Output the [X, Y] coordinate of the center of the cell containing the given text.  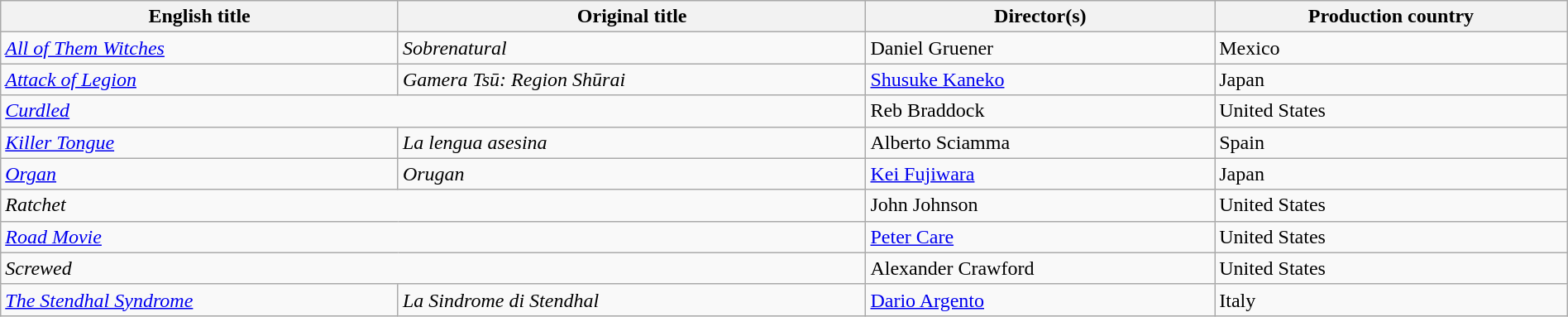
Ratchet [433, 205]
Peter Care [1040, 237]
Killer Tongue [200, 142]
Mexico [1391, 48]
Director(s) [1040, 17]
Orugan [632, 174]
Italy [1391, 300]
Spain [1391, 142]
Curdled [433, 111]
Reb Braddock [1040, 111]
Alberto Sciamma [1040, 142]
The Stendhal Syndrome [200, 300]
Organ [200, 174]
Road Movie [433, 237]
Screwed [433, 268]
Production country [1391, 17]
Daniel Gruener [1040, 48]
Original title [632, 17]
John Johnson [1040, 205]
English title [200, 17]
La Sindrome di Stendhal [632, 300]
Alexander Crawford [1040, 268]
La lengua asesina [632, 142]
Gamera Tsū: Region Shūrai [632, 79]
Kei Fujiwara [1040, 174]
All of Them Witches [200, 48]
Sobrenatural [632, 48]
Dario Argento [1040, 300]
Shusuke Kaneko [1040, 79]
Attack of Legion [200, 79]
